Find where the given text appears and provide that cell's center as [x, y] coordinate. 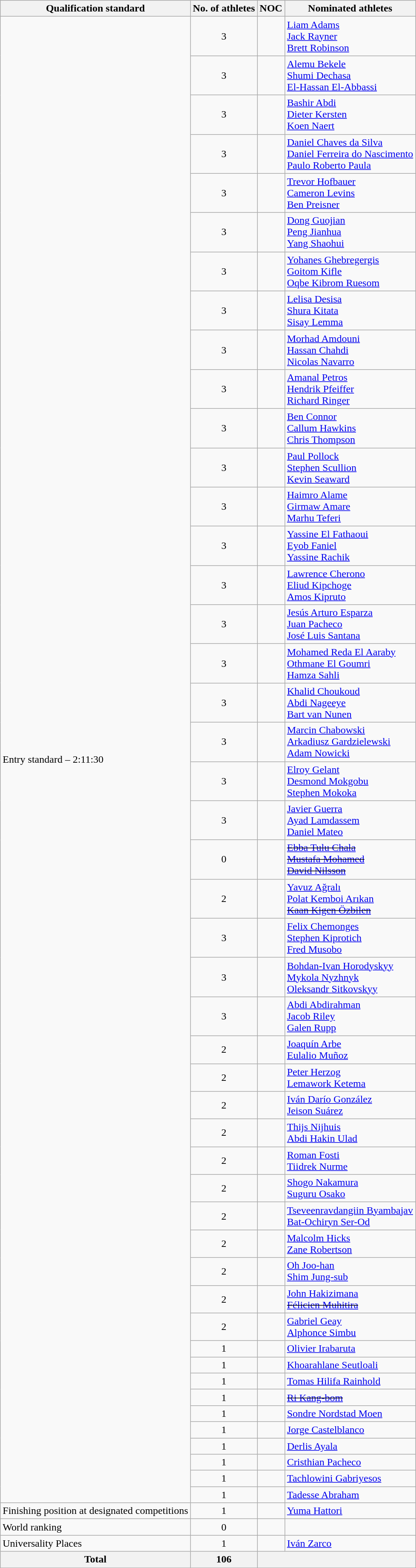
Malcolm HicksZane Robertson [350, 1243]
Alemu BekeleShumi DechasaEl-Hassan El-Abbassi [350, 75]
Ebba Tulu ChalaMustafa MohamedDavid Nilsson [350, 859]
Joaquín Arbe Eulalio Muñoz [350, 1049]
Tseveenravdangiin ByambajavBat-Ochiryn Ser-Od [350, 1216]
Total [95, 1559]
NOC [271, 9]
Yassine El FathaouiEyob FanielYassine Rachik [350, 546]
Khoarahlane Seutloali [350, 1365]
Marcin ChabowskiArkadiusz GardzielewskiAdam Nowicki [350, 742]
Finishing position at designated competitions [95, 1511]
Felix ChemongesStephen KiprotichFred Musobo [350, 938]
Universality Places [95, 1543]
Elroy GelantDesmond MokgobuStephen Mokoka [350, 781]
Oh Joo-hanShim Jung-sub [350, 1272]
Bashir AbdiDieter KerstenKoen Naert [350, 115]
Shogo NakamuraSuguru Osako [350, 1188]
Lelisa DesisaShura KitataSisay Lemma [350, 310]
Trevor HofbauerCameron LevinsBen Preisner [350, 193]
Qualification standard [95, 9]
Olivier Irabaruta [350, 1349]
Daniel Chaves da SilvaDaniel Ferreira do NascimentoPaulo Roberto Paula [350, 154]
Iván Zarco [350, 1543]
Cristhian Pacheco [350, 1462]
Roman FostiTiidrek Nurme [350, 1161]
Entry standard – 2:11:30 [95, 760]
Bohdan-Ivan HorodyskyyMykola NyzhnykOleksandr Sitkovskyy [350, 977]
Jorge Castelblanco [350, 1430]
Haimro AlameGirmaw AmareMarhu Teferi [350, 507]
Tachlowini Gabriyesos [350, 1479]
Iván Darío GonzálezJeison Suárez [350, 1106]
Tadesse Abraham [350, 1495]
Derlis Ayala [350, 1446]
Morhad AmdouniHassan ChahdiNicolas Navarro [350, 350]
Amanal PetrosHendrik PfeifferRichard Ringer [350, 389]
No. of athletes [224, 9]
Yuma Hattori [350, 1511]
Liam AdamsJack RaynerBrett Robinson [350, 36]
Ri Kang-bom [350, 1397]
Gabriel GeayAlphonce Simbu [350, 1327]
Peter HerzogLemawork Ketema [350, 1077]
Khalid ChoukoudAbdi NageeyeBart van Nunen [350, 703]
Yavuz AğralıPolat Kemboi ArıkanKaan Kigen Özbilen [350, 899]
John HakizimanaFélicien Muhitira [350, 1299]
Ben ConnorCallum HawkinsChris Thompson [350, 428]
Abdi AbdirahmanJacob RileyGalen Rupp [350, 1016]
Yohanes GhebregergisGoitom KifleOqbe Kibrom Ruesom [350, 271]
Paul PollockStephen ScullionKevin Seaward [350, 468]
Tomas Hilifa Rainhold [350, 1381]
Jesús Arturo EsparzaJuan PachecoJosé Luis Santana [350, 624]
Javier GuerraAyad LamdassemDaniel Mateo [350, 820]
Dong GuojianPeng JianhuaYang Shaohui [350, 232]
Lawrence CheronoEliud KipchogeAmos Kipruto [350, 585]
World ranking [95, 1527]
Nominated athletes [350, 9]
106 [224, 1559]
Thijs NijhuisAbdi Hakin Ulad [350, 1133]
Mohamed Reda El AarabyOthmane El GoumriHamza Sahli [350, 663]
Sondre Nordstad Moen [350, 1413]
